Determine the [X, Y] coordinate at the center of the cell enclosing the given text.  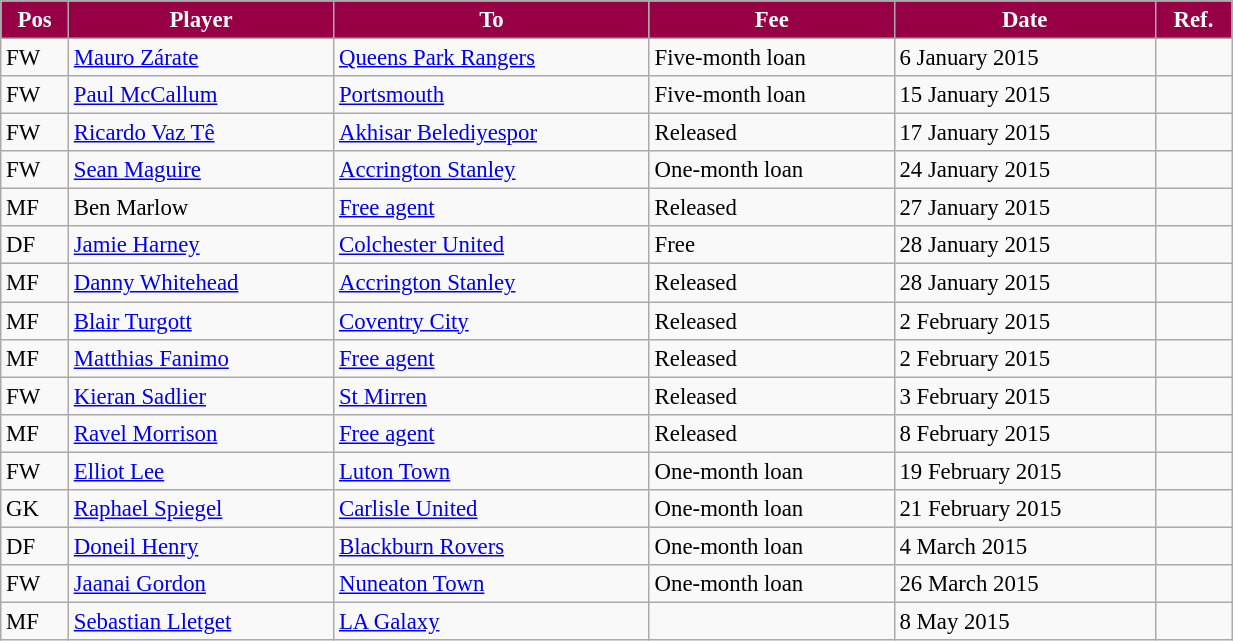
To [492, 20]
19 February 2015 [1024, 471]
Carlisle United [492, 509]
8 May 2015 [1024, 621]
Fee [772, 20]
Akhisar Belediyespor [492, 133]
Danny Whitehead [200, 283]
Blair Turgott [200, 321]
Elliot Lee [200, 471]
Nuneaton Town [492, 584]
4 March 2015 [1024, 546]
3 February 2015 [1024, 396]
Pos [35, 20]
LA Galaxy [492, 621]
Ricardo Vaz Tê [200, 133]
Queens Park Rangers [492, 58]
Date [1024, 20]
Sebastian Lletget [200, 621]
Free [772, 245]
Matthias Fanimo [200, 358]
St Mirren [492, 396]
17 January 2015 [1024, 133]
Player [200, 20]
Portsmouth [492, 95]
Jamie Harney [200, 245]
6 January 2015 [1024, 58]
Ravel Morrison [200, 433]
Ben Marlow [200, 208]
Jaanai Gordon [200, 584]
Mauro Zárate [200, 58]
26 March 2015 [1024, 584]
Paul McCallum [200, 95]
15 January 2015 [1024, 95]
Luton Town [492, 471]
Doneil Henry [200, 546]
21 February 2015 [1024, 509]
24 January 2015 [1024, 170]
Kieran Sadlier [200, 396]
8 February 2015 [1024, 433]
27 January 2015 [1024, 208]
Blackburn Rovers [492, 546]
Sean Maguire [200, 170]
Colchester United [492, 245]
Raphael Spiegel [200, 509]
Ref. [1193, 20]
Coventry City [492, 321]
GK [35, 509]
